Find where the given text appears and provide that cell's center as (X, Y) coordinate. 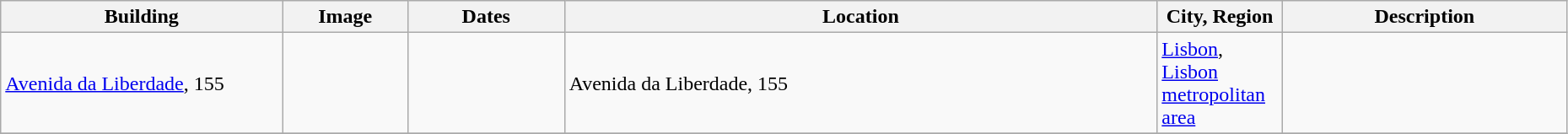
Building (142, 17)
Image (346, 17)
Description (1424, 17)
Dates (486, 17)
Lisbon, Lisbon metropolitan area (1220, 83)
Location (860, 17)
City, Region (1220, 17)
